Find where the given text appears and provide that cell's center as [X, Y] coordinate. 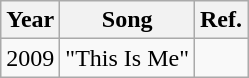
Ref. [220, 20]
Year [30, 20]
2009 [30, 58]
Song [128, 20]
"This Is Me" [128, 58]
